Search for the cell housing the specified text and yield its (x, y) center coordinate. 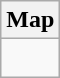
Map (30, 20)
